Capture the cell that displays the provided text and extract its (x, y) central coordinate. 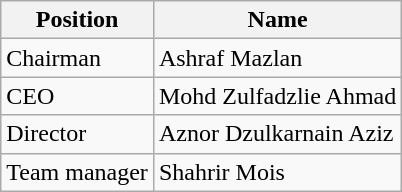
Mohd Zulfadzlie Ahmad (277, 96)
Aznor Dzulkarnain Aziz (277, 134)
Ashraf Mazlan (277, 58)
CEO (78, 96)
Position (78, 20)
Director (78, 134)
Chairman (78, 58)
Team manager (78, 172)
Shahrir Mois (277, 172)
Name (277, 20)
